Identify which cell holds the provided text, then report its [x, y] central coordinate. 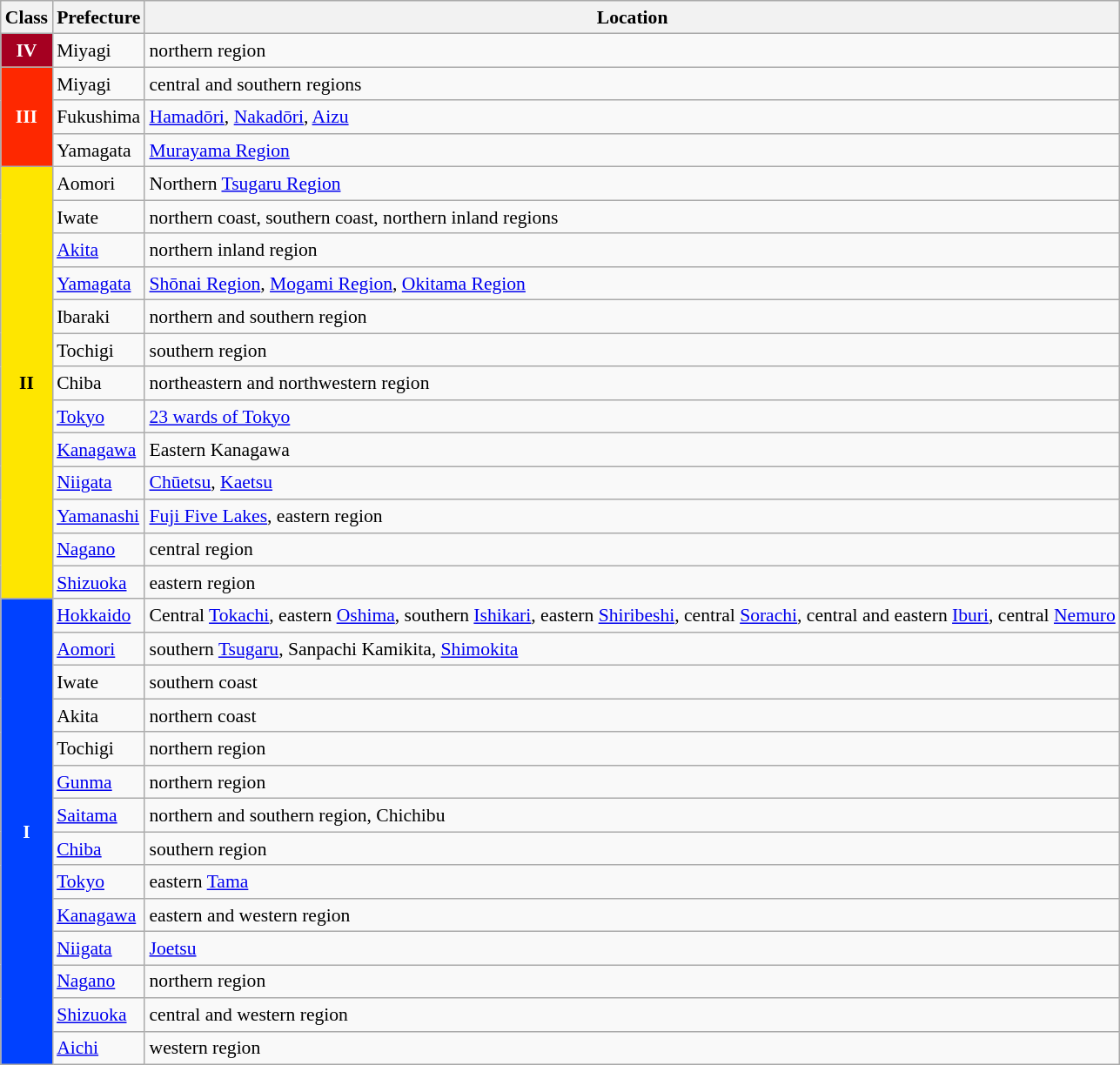
northern and southern region [632, 317]
Hokkaido [98, 616]
Fuji Five Lakes, eastern region [632, 516]
Northern Tsugaru Region [632, 184]
Hamadōri, Nakadōri, Aizu [632, 117]
23 wards of Tokyo [632, 417]
western region [632, 1048]
eastern region [632, 583]
central and western region [632, 1015]
Joetsu [632, 948]
eastern and western region [632, 915]
Location [632, 17]
central region [632, 549]
eastern Tama [632, 881]
IV [26, 50]
Gunma [98, 782]
northern coast [632, 715]
Eastern Kanagawa [632, 450]
II [26, 383]
Shōnai Region, Mogami Region, Okitama Region [632, 284]
southern coast [632, 682]
northern inland region [632, 251]
Prefecture [98, 17]
Aichi [98, 1048]
central and southern regions [632, 84]
Saitama [98, 815]
Class [26, 17]
Yamanashi [98, 516]
I [26, 832]
Fukushima [98, 117]
southern Tsugaru, Sanpachi Kamikita, Shimokita [632, 649]
northern coast, southern coast, northern inland regions [632, 217]
Chūetsu, Kaetsu [632, 483]
northeastern and northwestern region [632, 383]
III [26, 118]
northern and southern region, Chichibu [632, 815]
Central Tokachi, eastern Oshima, southern Ishikari, eastern Shiribeshi, central Sorachi, central and eastern Iburi, central Nemuro [632, 616]
Ibaraki [98, 317]
Murayama Region [632, 151]
